Provide the (x, y) coordinate of the cell's center where the given text is located.  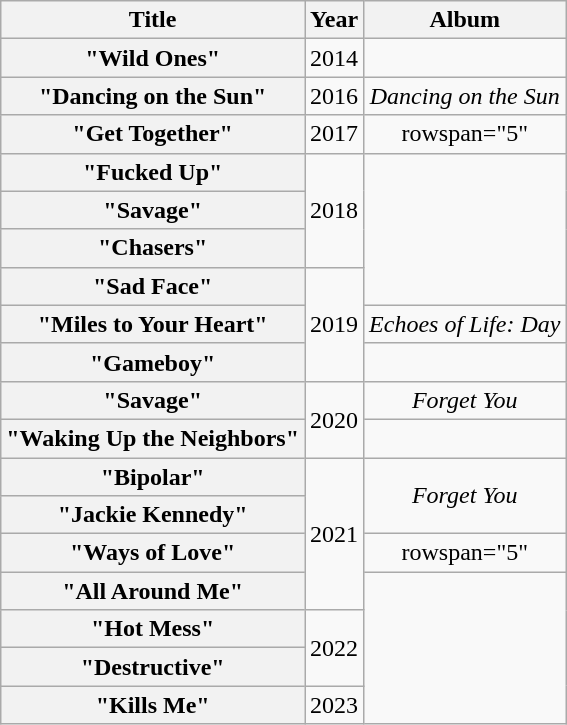
2022 (334, 648)
2019 (334, 324)
"Destructive" (153, 667)
"Ways of Love" (153, 553)
Title (153, 20)
"Kills Me" (153, 705)
2018 (334, 210)
"Get Together" (153, 134)
2014 (334, 58)
2016 (334, 96)
"Fucked Up" (153, 172)
2023 (334, 705)
"All Around Me" (153, 591)
Year (334, 20)
"Jackie Kennedy" (153, 515)
"Waking Up the Neighbors" (153, 438)
"Hot Mess" (153, 629)
"Gameboy" (153, 362)
"Bipolar" (153, 477)
2020 (334, 419)
"Sad Face" (153, 286)
Dancing on the Sun (465, 96)
"Chasers" (153, 248)
Echoes of Life: Day (465, 324)
Album (465, 20)
"Wild Ones" (153, 58)
"Miles to Your Heart" (153, 324)
2021 (334, 534)
2017 (334, 134)
"Dancing on the Sun" (153, 96)
